Return [x, y] of the center of cell containing provided text 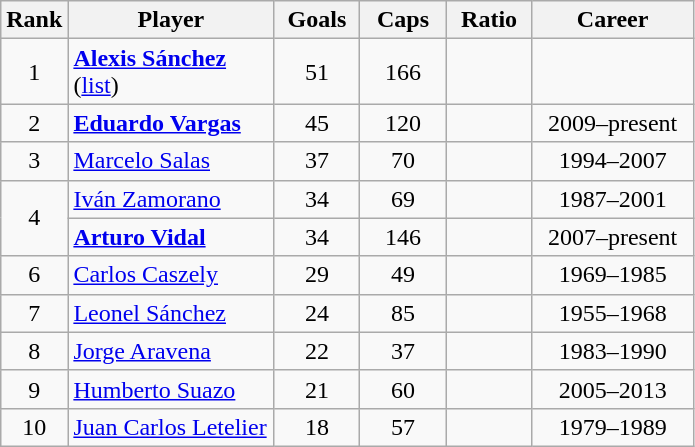
120 [403, 123]
21 [317, 389]
1969–1985 [612, 275]
1 [34, 72]
10 [34, 427]
1994–2007 [612, 161]
8 [34, 351]
Career [612, 20]
1983–1990 [612, 351]
18 [317, 427]
1979–1989 [612, 427]
Humberto Suazo [171, 389]
1955–1968 [612, 313]
51 [317, 72]
146 [403, 237]
Alexis Sánchez (list) [171, 72]
Marcelo Salas [171, 161]
7 [34, 313]
45 [317, 123]
Rank [34, 20]
6 [34, 275]
Player [171, 20]
Eduardo Vargas [171, 123]
29 [317, 275]
166 [403, 72]
2 [34, 123]
2009–present [612, 123]
22 [317, 351]
57 [403, 427]
3 [34, 161]
49 [403, 275]
Arturo Vidal [171, 237]
Jorge Aravena [171, 351]
Iván Zamorano [171, 199]
1987–2001 [612, 199]
4 [34, 218]
Juan Carlos Letelier [171, 427]
Leonel Sánchez [171, 313]
Goals [317, 20]
70 [403, 161]
69 [403, 199]
24 [317, 313]
9 [34, 389]
85 [403, 313]
Ratio [489, 20]
2007–present [612, 237]
2005–2013 [612, 389]
60 [403, 389]
Caps [403, 20]
Carlos Caszely [171, 275]
